Return [X, Y] of the center of cell containing provided text 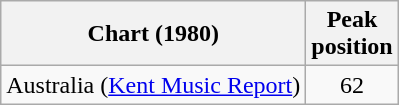
Australia (Kent Music Report) [154, 85]
62 [352, 85]
Peakposition [352, 34]
Chart (1980) [154, 34]
